Determine the [x, y] coordinate at the center of the cell enclosing the given text.  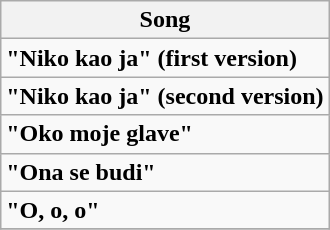
"Oko moje glave" [165, 134]
"Niko kao ja" (second version) [165, 96]
"Ona se budi" [165, 172]
Song [165, 20]
"Niko kao ja" (first version) [165, 58]
"O, o, o" [165, 210]
